Identify which cell holds the provided text, then report its (x, y) central coordinate. 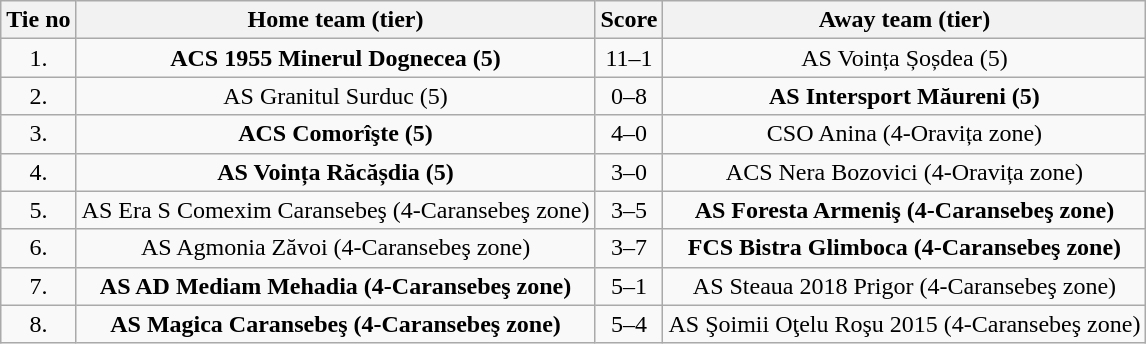
Score (629, 20)
AS Şoimii Oţelu Roşu 2015 (4-Caransebeş zone) (904, 324)
AS Steaua 2018 Prigor (4-Caransebeş zone) (904, 286)
4. (38, 172)
Tie no (38, 20)
11–1 (629, 58)
AS Era S Comexim Caransebeş (4-Caransebeş zone) (336, 210)
3–5 (629, 210)
5. (38, 210)
2. (38, 96)
ACS 1955 Minerul Dognecea (5) (336, 58)
5–4 (629, 324)
3. (38, 134)
5–1 (629, 286)
3–0 (629, 172)
AS Voința Șoșdea (5) (904, 58)
8. (38, 324)
7. (38, 286)
0–8 (629, 96)
AS Voința Răcășdia (5) (336, 172)
3–7 (629, 248)
AS Intersport Măureni (5) (904, 96)
AS Magica Caransebeş (4-Caransebeş zone) (336, 324)
1. (38, 58)
CSO Anina (4-Oravița zone) (904, 134)
6. (38, 248)
Away team (tier) (904, 20)
AS AD Mediam Mehadia (4-Caransebeş zone) (336, 286)
Home team (tier) (336, 20)
AS Granitul Surduc (5) (336, 96)
ACS Nera Bozovici (4-Oravița zone) (904, 172)
AS Foresta Armeniş (4-Caransebeş zone) (904, 210)
4–0 (629, 134)
AS Agmonia Zăvoi (4-Caransebeş zone) (336, 248)
ACS Comorîşte (5) (336, 134)
FCS Bistra Glimboca (4-Caransebeş zone) (904, 248)
